Return the (X, Y) coordinate for the center point of the cell that contains the specified text.  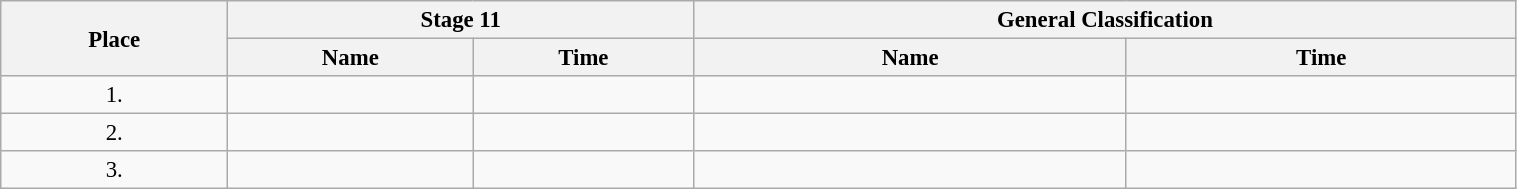
General Classification (1105, 20)
3. (114, 170)
2. (114, 133)
Stage 11 (461, 20)
1. (114, 95)
Place (114, 38)
